Detect which cell encompasses the target text, then output its (x, y) center coordinate. 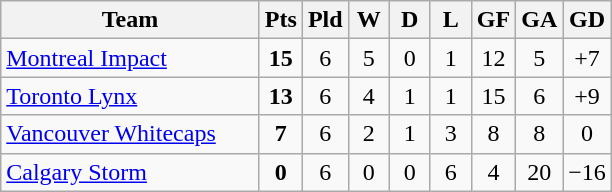
13 (280, 96)
Calgary Storm (130, 172)
Vancouver Whitecaps (130, 134)
12 (493, 58)
Montreal Impact (130, 58)
+9 (588, 96)
3 (450, 134)
Toronto Lynx (130, 96)
7 (280, 134)
+7 (588, 58)
L (450, 20)
D (410, 20)
Pld (325, 20)
2 (368, 134)
W (368, 20)
Team (130, 20)
GF (493, 20)
20 (540, 172)
−16 (588, 172)
GA (540, 20)
Pts (280, 20)
GD (588, 20)
